Scan for the cell matching the given text and deliver its [x, y] coordinate at center. 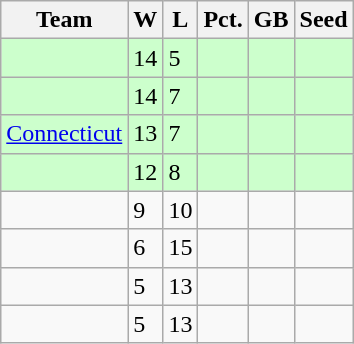
15 [180, 248]
W [146, 20]
GB [271, 20]
Connecticut [64, 134]
L [180, 20]
8 [180, 172]
6 [146, 248]
Team [64, 20]
9 [146, 210]
Seed [324, 20]
12 [146, 172]
Pct. [223, 20]
10 [180, 210]
